Provide the (X, Y) coordinate of the cell's center where the given text is located.  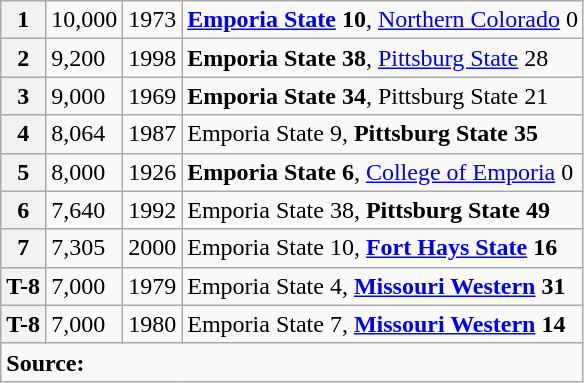
2000 (152, 248)
1980 (152, 324)
1969 (152, 96)
5 (24, 172)
6 (24, 210)
3 (24, 96)
Emporia State 38, Pittsburg State 49 (383, 210)
9,000 (84, 96)
7,640 (84, 210)
1987 (152, 134)
8,064 (84, 134)
7 (24, 248)
10,000 (84, 20)
1926 (152, 172)
2 (24, 58)
Emporia State 4, Missouri Western 31 (383, 286)
7,305 (84, 248)
9,200 (84, 58)
Emporia State 10, Fort Hays State 16 (383, 248)
1992 (152, 210)
Emporia State 34, Pittsburg State 21 (383, 96)
4 (24, 134)
1 (24, 20)
Emporia State 6, College of Emporia 0 (383, 172)
1973 (152, 20)
Emporia State 38, Pittsburg State 28 (383, 58)
Emporia State 10, Northern Colorado 0 (383, 20)
1979 (152, 286)
Emporia State 9, Pittsburg State 35 (383, 134)
Source: (292, 362)
Emporia State 7, Missouri Western 14 (383, 324)
1998 (152, 58)
8,000 (84, 172)
